Output the [X, Y] coordinate of the center of the cell containing the given text.  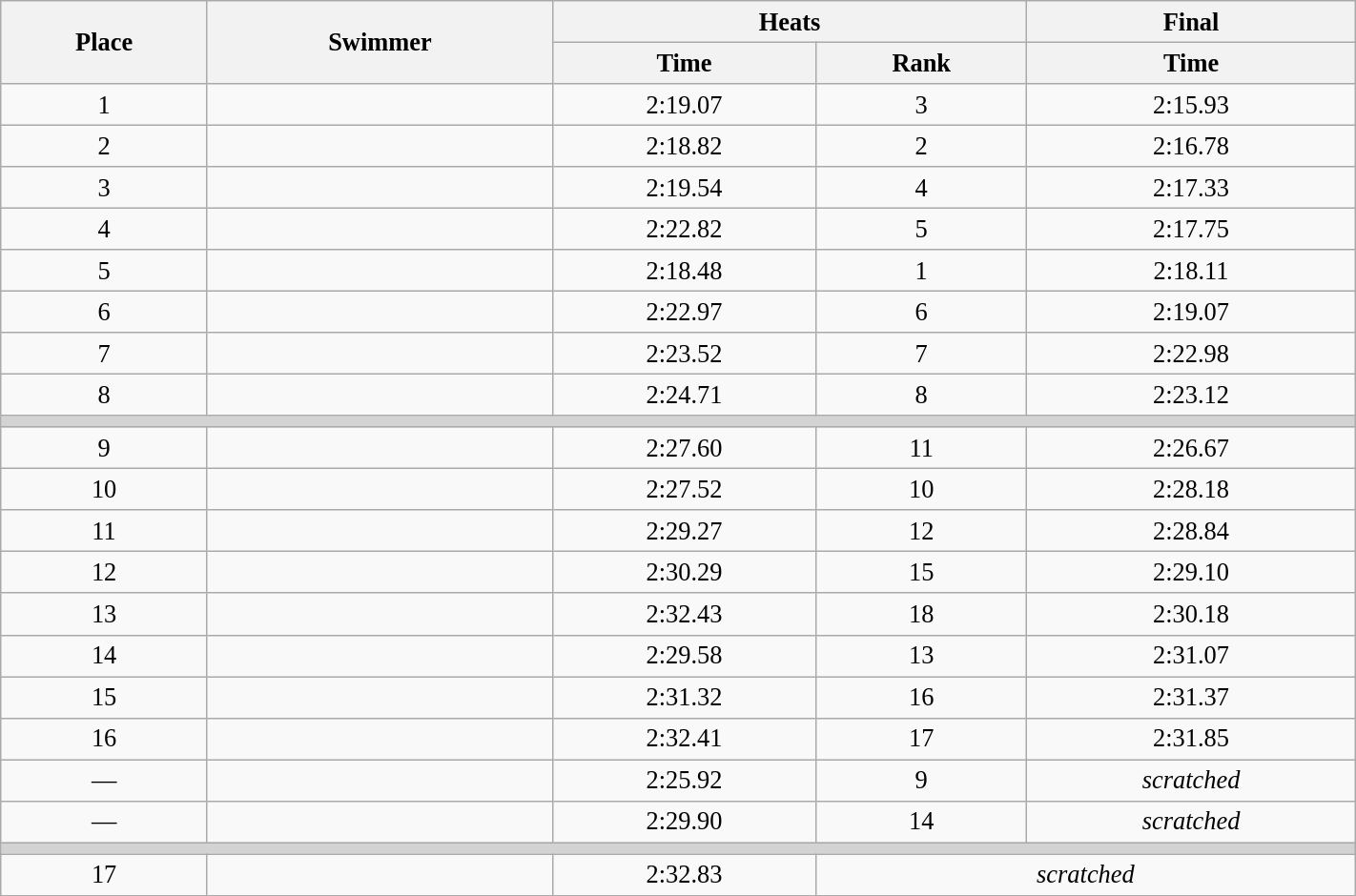
Swimmer [380, 42]
2:28.18 [1191, 489]
2:31.32 [684, 697]
18 [921, 614]
2:23.12 [1191, 395]
2:22.97 [684, 312]
Heats [790, 21]
2:29.10 [1191, 572]
2:22.98 [1191, 354]
2:32.41 [684, 739]
2:29.27 [684, 531]
2:18.82 [684, 146]
2:31.37 [1191, 697]
Final [1191, 21]
2:29.58 [684, 656]
2:25.92 [684, 780]
2:26.67 [1191, 448]
Place [105, 42]
2:27.52 [684, 489]
2:30.29 [684, 572]
2:27.60 [684, 448]
2:22.82 [684, 229]
2:18.48 [684, 271]
Rank [921, 63]
2:31.85 [1191, 739]
2:23.52 [684, 354]
2:24.71 [684, 395]
2:32.43 [684, 614]
2:30.18 [1191, 614]
2:16.78 [1191, 146]
2:15.93 [1191, 104]
2:31.07 [1191, 656]
2:17.75 [1191, 229]
2:17.33 [1191, 188]
2:28.84 [1191, 531]
2:19.54 [684, 188]
2:32.83 [684, 874]
2:18.11 [1191, 271]
2:29.90 [684, 822]
